Pinpoint the cell where the given text exists, returning its [X, Y] midpoint coordinate. 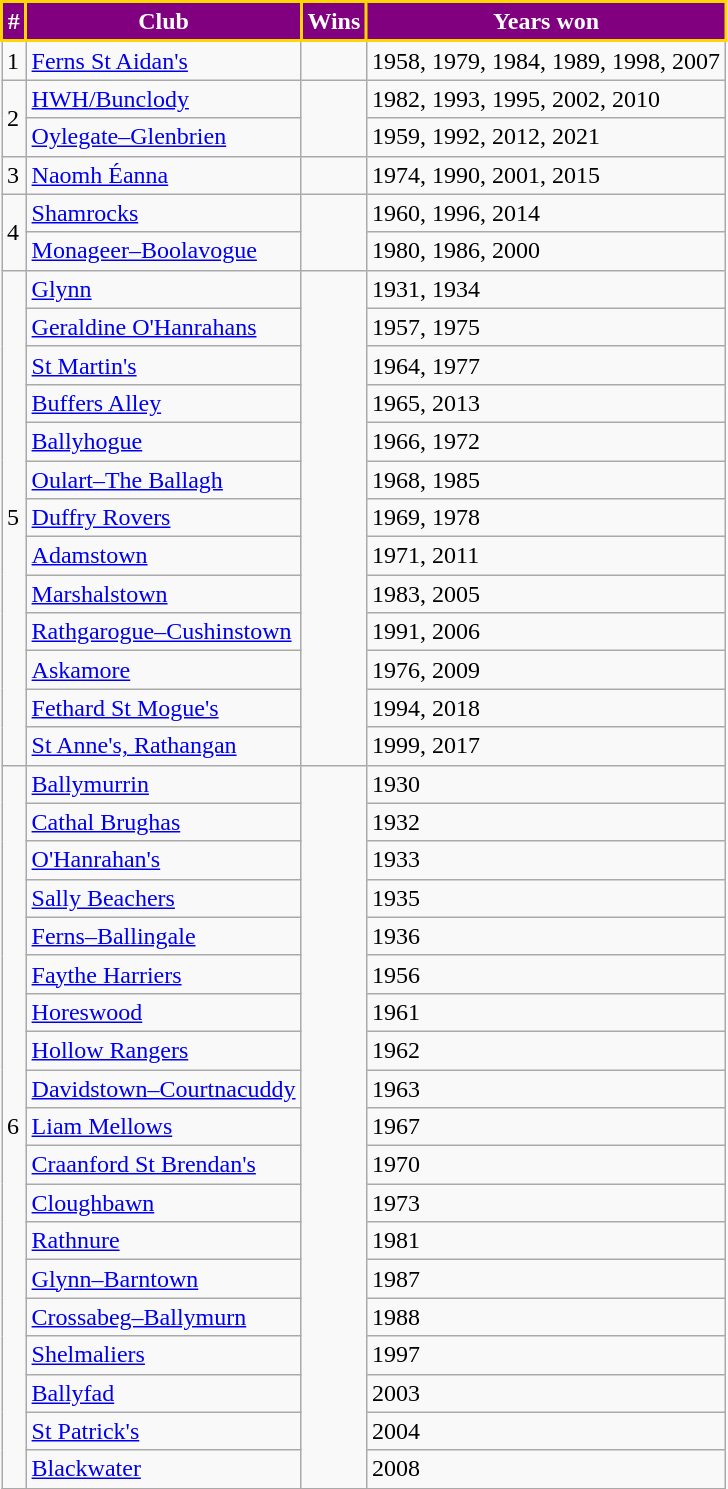
1933 [546, 860]
1956 [546, 974]
Ferns–Ballingale [164, 936]
Faythe Harriers [164, 974]
St Anne's, Rathangan [164, 746]
Blackwater [164, 1469]
Ballymurrin [164, 784]
5 [14, 518]
6 [14, 1126]
1965, 2013 [546, 403]
1932 [546, 822]
Glynn [164, 289]
Ballyhogue [164, 441]
1959, 1992, 2012, 2021 [546, 137]
1935 [546, 898]
Glynn–Barntown [164, 1279]
1961 [546, 1012]
Adamstown [164, 556]
1983, 2005 [546, 594]
1994, 2018 [546, 708]
Crossabeg–Ballymurn [164, 1317]
1936 [546, 936]
Years won [546, 22]
1931, 1934 [546, 289]
Sally Beachers [164, 898]
# [14, 22]
4 [14, 232]
1969, 1978 [546, 518]
1930 [546, 784]
Wins [334, 22]
Davidstown–Courtnacuddy [164, 1089]
Askamore [164, 670]
Oulart–The Ballagh [164, 479]
Shelmaliers [164, 1355]
Cathal Brughas [164, 822]
1967 [546, 1127]
1988 [546, 1317]
1960, 1996, 2014 [546, 213]
Club [164, 22]
Monageer–Boolavogue [164, 251]
2003 [546, 1393]
1982, 1993, 1995, 2002, 2010 [546, 99]
Rathnure [164, 1241]
2 [14, 118]
Oylegate–Glenbrien [164, 137]
Horeswood [164, 1012]
1962 [546, 1050]
Buffers Alley [164, 403]
1970 [546, 1165]
Marshalstown [164, 594]
1974, 1990, 2001, 2015 [546, 175]
1 [14, 60]
Geraldine O'Hanrahans [164, 327]
2004 [546, 1431]
1987 [546, 1279]
1980, 1986, 2000 [546, 251]
St Martin's [164, 365]
3 [14, 175]
1957, 1975 [546, 327]
Rathgarogue–Cushinstown [164, 632]
Naomh Éanna [164, 175]
1973 [546, 1203]
Fethard St Mogue's [164, 708]
Duffry Rovers [164, 518]
Ferns St Aidan's [164, 60]
1968, 1985 [546, 479]
2008 [546, 1469]
St Patrick's [164, 1431]
1963 [546, 1089]
1966, 1972 [546, 441]
1976, 2009 [546, 670]
O'Hanrahan's [164, 860]
Hollow Rangers [164, 1050]
1997 [546, 1355]
1981 [546, 1241]
Craanford St Brendan's [164, 1165]
1971, 2011 [546, 556]
Liam Mellows [164, 1127]
1991, 2006 [546, 632]
1964, 1977 [546, 365]
1999, 2017 [546, 746]
Ballyfad [164, 1393]
1958, 1979, 1984, 1989, 1998, 2007 [546, 60]
HWH/Bunclody [164, 99]
Shamrocks [164, 213]
Cloughbawn [164, 1203]
